Capture the cell that displays the provided text and extract its [X, Y] central coordinate. 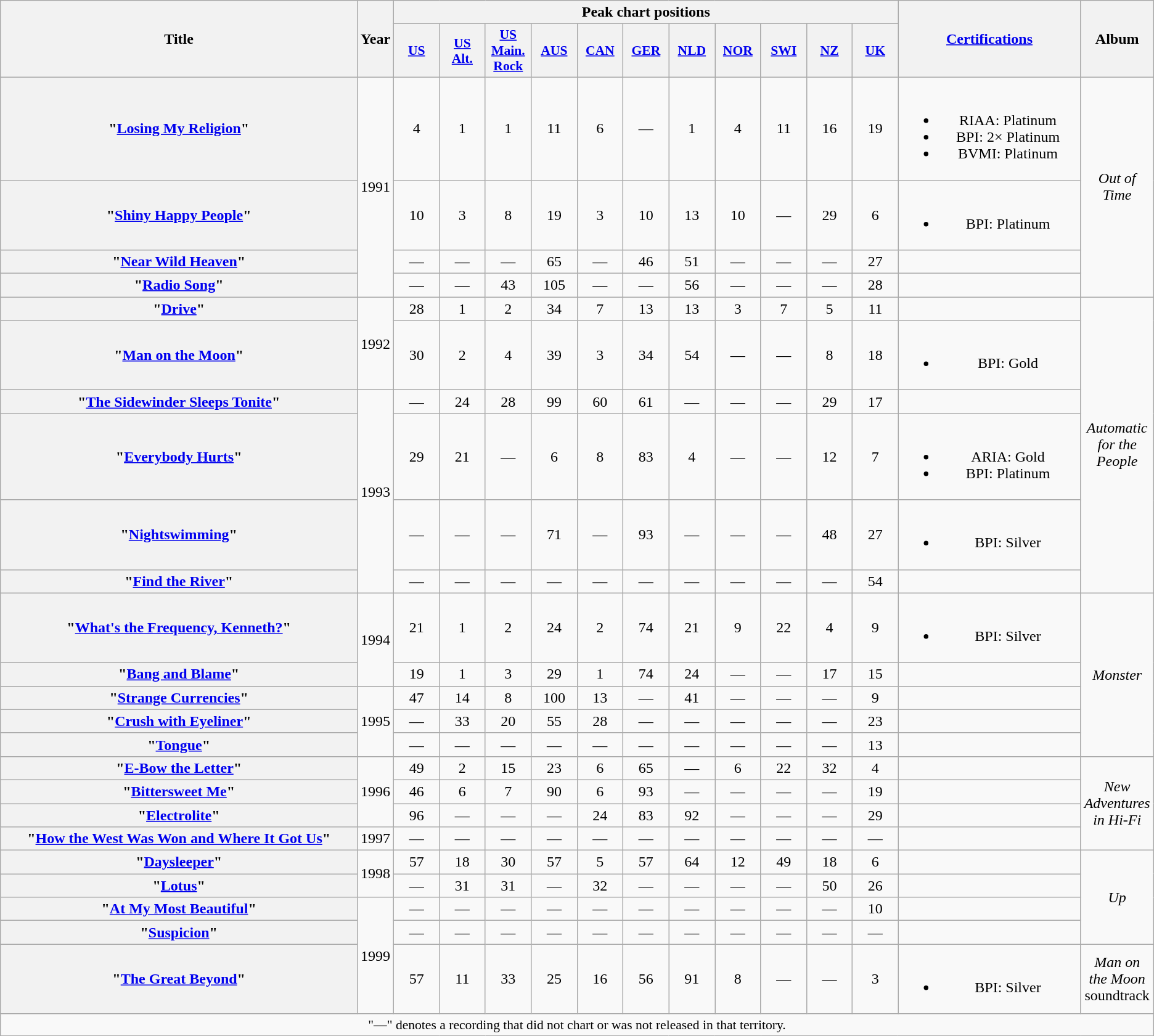
99 [554, 402]
"Losing My Religion" [179, 128]
AUS [554, 51]
UK [875, 51]
1998 [376, 874]
"Lotus" [179, 886]
1999 [376, 955]
39 [554, 355]
"How the West Was Won and Where It Got Us" [179, 839]
"Tongue" [179, 744]
NOR [739, 51]
41 [692, 698]
New Adventures in Hi-Fi [1117, 803]
43 [508, 285]
"Nightswimming" [179, 535]
Out of Time [1117, 187]
"Everybody Hurts" [179, 457]
Up [1117, 897]
92 [692, 815]
BPI: Platinum [989, 214]
1995 [376, 721]
14 [462, 698]
"Bang and Blame" [179, 674]
1996 [376, 791]
"Near Wild Heaven" [179, 262]
RIAA: PlatinumBPI: 2× PlatinumBVMI: Platinum [989, 128]
Album [1117, 39]
"At My Most Beautiful" [179, 909]
Automatic for the People [1117, 445]
64 [692, 862]
US [417, 51]
"Find the River" [179, 581]
NZ [830, 51]
1993 [376, 492]
Man on the Moon soundtrack [1117, 979]
GER [646, 51]
48 [830, 535]
"Shiny Happy People" [179, 214]
"Suspicion" [179, 932]
NLD [692, 51]
"—" denotes a recording that did not chart or was not released in that territory. [577, 1025]
Certifications [989, 39]
1991 [376, 187]
96 [417, 815]
55 [554, 721]
CAN [600, 51]
47 [417, 698]
"Crush with Eyeliner" [179, 721]
61 [646, 402]
"Daysleeper" [179, 862]
Title [179, 39]
ARIA: GoldBPI: Platinum [989, 457]
"The Great Beyond" [179, 979]
60 [600, 402]
"The Sidewinder Sleeps Tonite" [179, 402]
100 [554, 698]
USMain. Rock [508, 51]
1992 [376, 344]
105 [554, 285]
"Electrolite" [179, 815]
51 [692, 262]
"What's the Frequency, Kenneth?" [179, 627]
"Man on the Moon" [179, 355]
71 [554, 535]
Peak chart positions [646, 12]
"Radio Song" [179, 285]
26 [875, 886]
1994 [376, 640]
BPI: Gold [989, 355]
"E-Bow the Letter" [179, 768]
"Strange Currencies" [179, 698]
91 [692, 979]
90 [554, 791]
USAlt. [462, 51]
20 [508, 721]
50 [830, 886]
25 [554, 979]
"Bittersweet Me" [179, 791]
"Drive" [179, 309]
1997 [376, 839]
Year [376, 39]
Monster [1117, 674]
SWI [784, 51]
